Detect which cell encompasses the target text, then output its [X, Y] center coordinate. 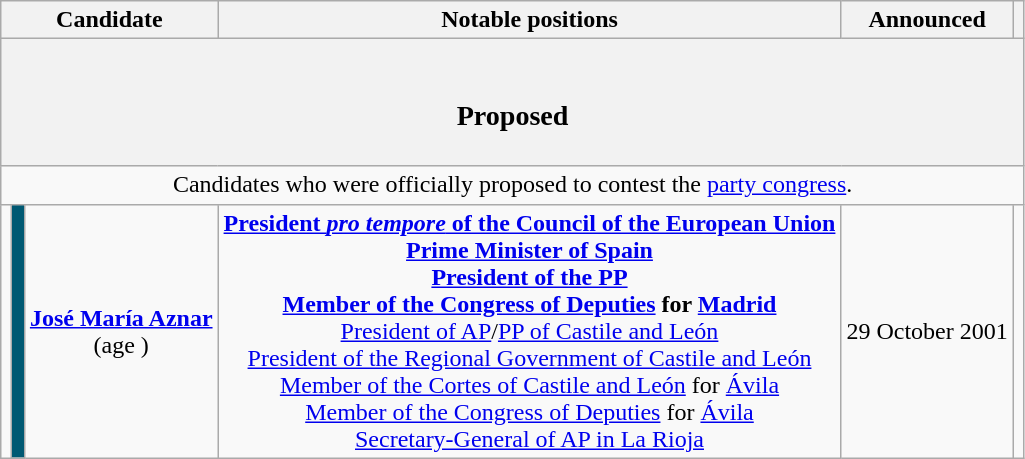
Proposed [513, 102]
29 October 2001 [927, 331]
José María Aznar(age ) [121, 331]
Candidate [110, 20]
Candidates who were officially proposed to contest the party congress. [513, 185]
Notable positions [530, 20]
Announced [927, 20]
